Identify which cell holds the provided text, then report its [X, Y] central coordinate. 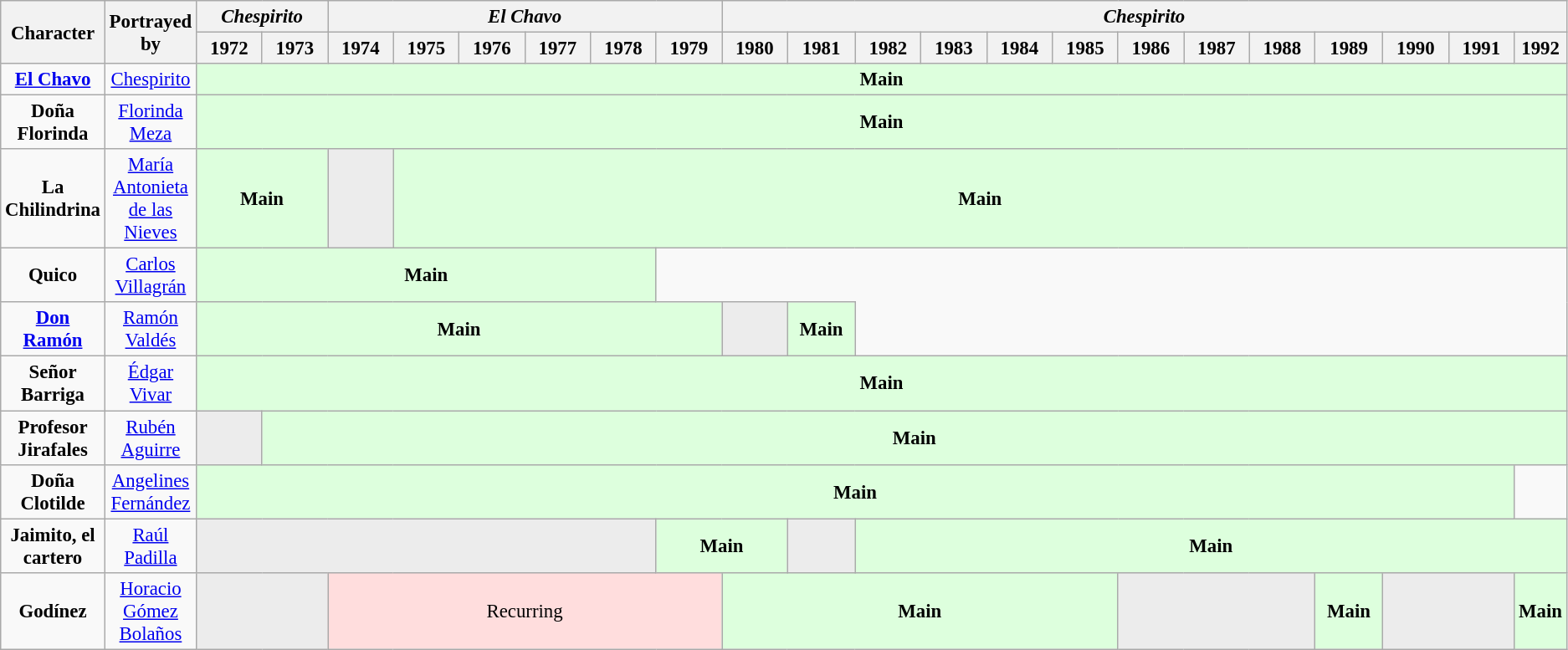
La Chilindrina [54, 199]
1991 [1481, 49]
1983 [954, 49]
1982 [888, 49]
Carlos Villagrán [151, 276]
1972 [229, 49]
1975 [426, 49]
1978 [623, 49]
1988 [1282, 49]
1984 [1019, 49]
Señor Barriga [54, 383]
Rubén Aguirre [151, 438]
1985 [1085, 49]
Florinda Meza [151, 122]
Angelines Fernández [151, 492]
1989 [1349, 49]
María Antonieta de las Nieves [151, 199]
Raúl Padilla [151, 545]
Character [54, 32]
1980 [755, 49]
1976 [492, 49]
1979 [689, 49]
Horacio Gómez Bolaños [151, 611]
Ramón Valdés [151, 330]
1990 [1416, 49]
Doña Florinda [54, 122]
Profesor Jirafales [54, 438]
1981 [822, 49]
1987 [1217, 49]
1992 [1541, 49]
Édgar Vivar [151, 383]
1974 [361, 49]
Don Ramón [54, 330]
Doña Clotilde [54, 492]
1977 [557, 49]
1973 [295, 49]
Jaimito, el cartero [54, 545]
Godínez [54, 611]
1986 [1150, 49]
Recurring [525, 611]
Quico [54, 276]
Portrayed by [151, 32]
